Extract the [X, Y] coordinate from the center of the cell holding the provided text.  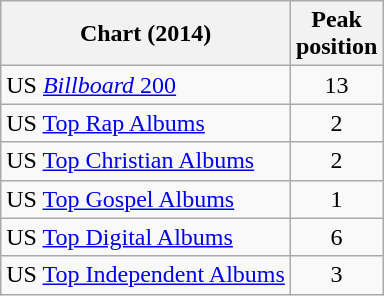
US Top Rap Albums [146, 123]
US Top Digital Albums [146, 237]
Peakposition [336, 34]
1 [336, 199]
US Billboard 200 [146, 85]
US Top Independent Albums [146, 275]
6 [336, 237]
US Top Christian Albums [146, 161]
13 [336, 85]
3 [336, 275]
US Top Gospel Albums [146, 199]
Chart (2014) [146, 34]
